Search for the cell housing the specified text and yield its (X, Y) center coordinate. 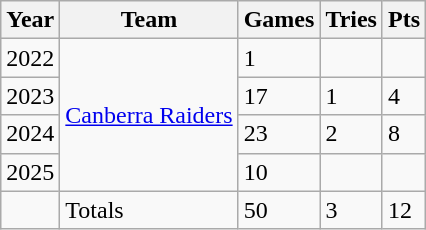
4 (404, 96)
50 (279, 210)
12 (404, 210)
Games (279, 20)
8 (404, 134)
2025 (30, 172)
Year (30, 20)
2023 (30, 96)
Canberra Raiders (149, 115)
2 (352, 134)
Tries (352, 20)
Team (149, 20)
2024 (30, 134)
2022 (30, 58)
Totals (149, 210)
Pts (404, 20)
17 (279, 96)
23 (279, 134)
10 (279, 172)
3 (352, 210)
